Return [x, y] of the center of cell containing provided text 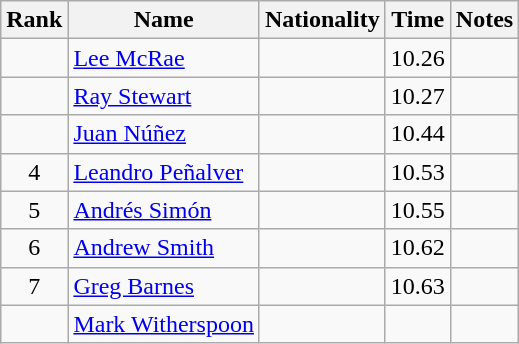
10.44 [418, 134]
Time [418, 20]
5 [34, 210]
Ray Stewart [164, 96]
Juan Núñez [164, 134]
10.53 [418, 172]
Mark Witherspoon [164, 324]
10.27 [418, 96]
Greg Barnes [164, 286]
6 [34, 248]
Notes [484, 20]
Andrés Simón [164, 210]
10.55 [418, 210]
4 [34, 172]
10.62 [418, 248]
Lee McRae [164, 58]
10.63 [418, 286]
Andrew Smith [164, 248]
7 [34, 286]
10.26 [418, 58]
Leandro Peñalver [164, 172]
Name [164, 20]
Nationality [322, 20]
Rank [34, 20]
